Detect which cell encompasses the target text, then output its [X, Y] center coordinate. 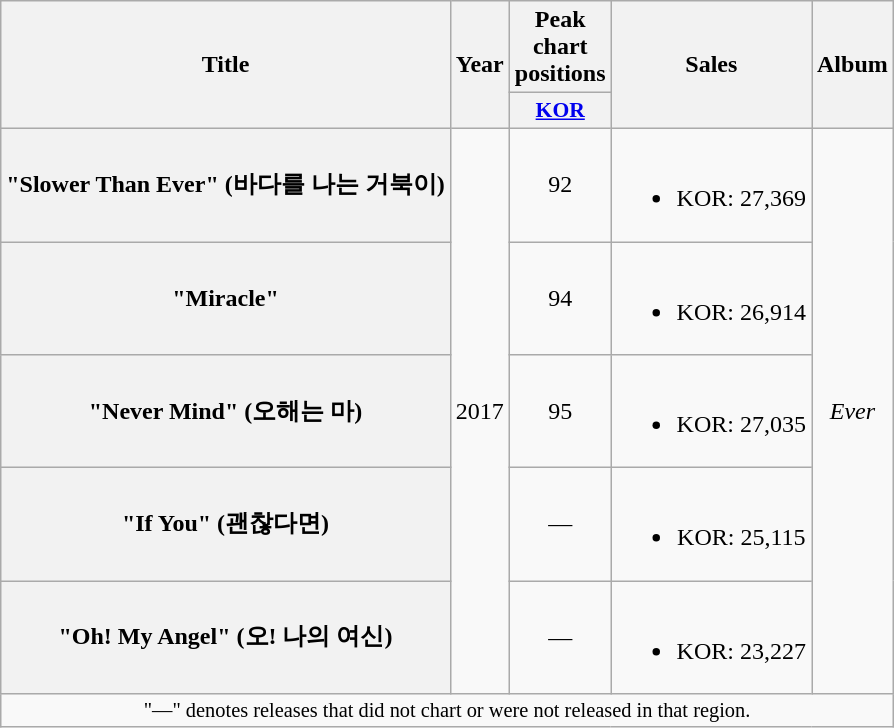
KOR: 25,115 [711, 524]
KOR [560, 111]
KOR: 26,914 [711, 298]
"If You" (괜찮다면) [226, 524]
KOR: 27,035 [711, 412]
Album [853, 65]
92 [560, 184]
2017 [480, 410]
94 [560, 298]
95 [560, 412]
Year [480, 65]
Peakchartpositions [560, 47]
KOR: 27,369 [711, 184]
"Never Mind" (오해는 마) [226, 412]
Ever [853, 410]
Title [226, 65]
"—" denotes releases that did not chart or were not released in that region. [448, 711]
"Oh! My Angel" (오! 나의 여신) [226, 638]
Sales [711, 65]
"Miracle" [226, 298]
KOR: 23,227 [711, 638]
"Slower Than Ever" (바다를 나는 거북이) [226, 184]
